Detect which cell encompasses the target text, then output its [x, y] center coordinate. 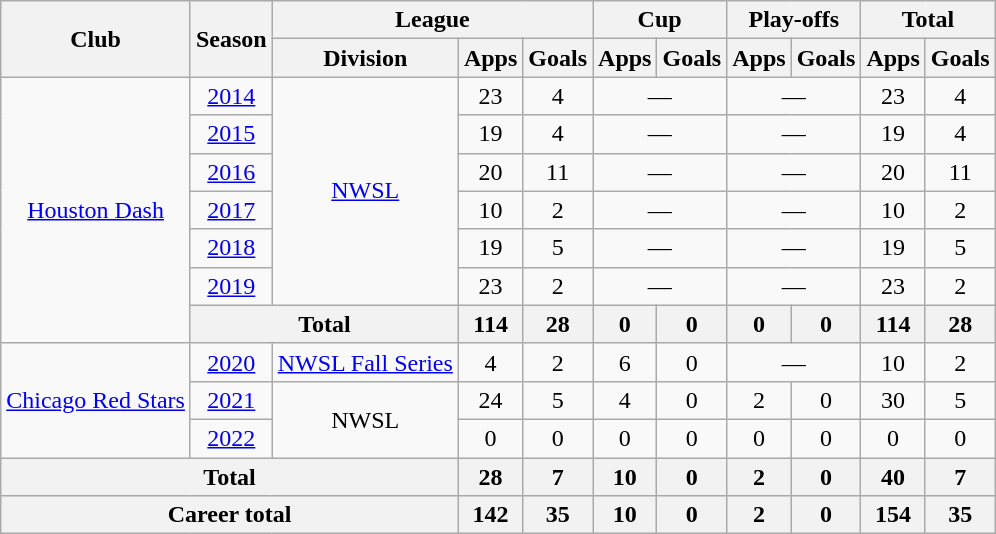
Cup [660, 20]
40 [893, 477]
2019 [231, 286]
Play-offs [794, 20]
Chicago Red Stars [96, 400]
Season [231, 39]
League [432, 20]
2015 [231, 134]
2014 [231, 96]
154 [893, 515]
Houston Dash [96, 210]
2017 [231, 210]
142 [490, 515]
NWSL Fall Series [365, 362]
2016 [231, 172]
2018 [231, 248]
30 [893, 400]
2021 [231, 400]
Career total [230, 515]
24 [490, 400]
2022 [231, 438]
Club [96, 39]
2020 [231, 362]
Division [365, 58]
6 [625, 362]
